Locate the cell with the specified text and output its [X, Y] center coordinate. 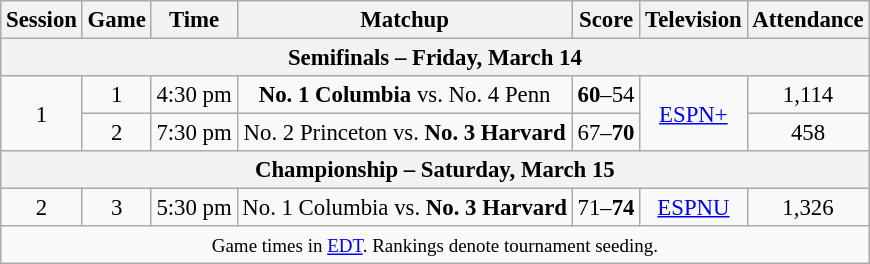
No. 1 Columbia vs. No. 3 Harvard [404, 208]
4:30 pm [194, 95]
Game [116, 20]
458 [808, 133]
3 [116, 208]
1,114 [808, 95]
Session [42, 20]
No. 1 Columbia vs. No. 4 Penn [404, 95]
Championship – Saturday, March 15 [435, 170]
Attendance [808, 20]
67–70 [606, 133]
Score [606, 20]
Game times in EDT. Rankings denote tournament seeding. [435, 245]
No. 2 Princeton vs. No. 3 Harvard [404, 133]
5:30 pm [194, 208]
ESPN+ [694, 114]
1,326 [808, 208]
Matchup [404, 20]
ESPNU [694, 208]
Semifinals – Friday, March 14 [435, 58]
7:30 pm [194, 133]
71–74 [606, 208]
Time [194, 20]
60–54 [606, 95]
Television [694, 20]
